Locate the cell with the specified text and output its [X, Y] center coordinate. 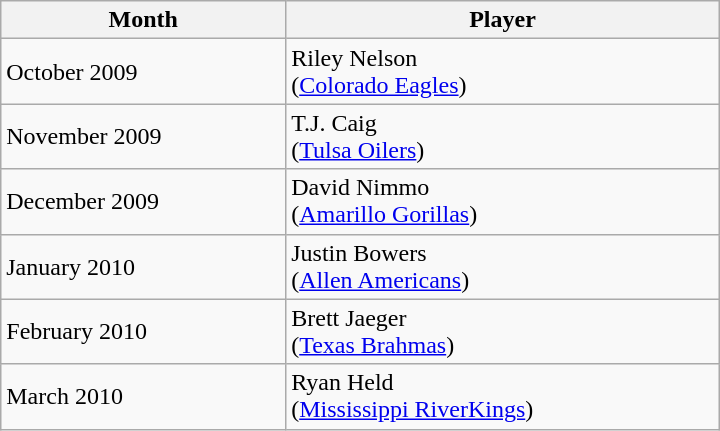
Riley Nelson(Colorado Eagles) [503, 72]
February 2010 [144, 332]
David Nimmo(Amarillo Gorillas) [503, 202]
Player [503, 20]
T.J. Caig(Tulsa Oilers) [503, 136]
Ryan Held(Mississippi RiverKings) [503, 396]
January 2010 [144, 266]
March 2010 [144, 396]
Brett Jaeger (Texas Brahmas) [503, 332]
Justin Bowers(Allen Americans) [503, 266]
October 2009 [144, 72]
Month [144, 20]
November 2009 [144, 136]
December 2009 [144, 202]
